Identify which cell holds the provided text, then report its (x, y) central coordinate. 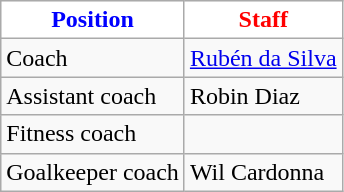
Position (93, 20)
Assistant coach (93, 96)
Coach (93, 58)
Goalkeeper coach (93, 172)
Rubén da Silva (263, 58)
Fitness coach (93, 134)
Staff (263, 20)
Wil Cardonna (263, 172)
Robin Diaz (263, 96)
